For the text-containing cell, return its midpoint in (x, y) coordinate format. 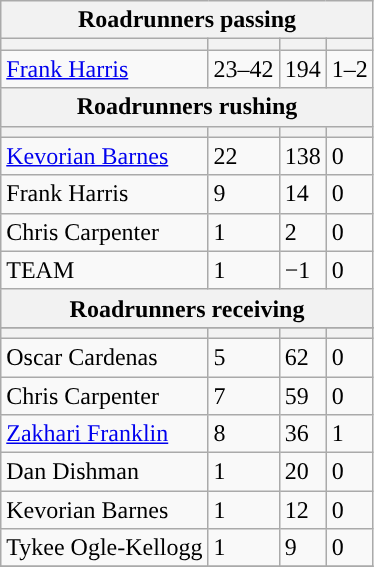
20 (302, 472)
59 (302, 395)
TEAM (104, 270)
Zakhari Franklin (104, 434)
2 (302, 232)
23–42 (244, 69)
36 (302, 434)
14 (302, 194)
Tykee Ogle-Kellogg (104, 548)
−1 (302, 270)
5 (244, 357)
Dan Dishman (104, 472)
194 (302, 69)
Roadrunners receiving (188, 308)
Roadrunners passing (188, 20)
138 (302, 156)
Roadrunners rushing (188, 107)
1–2 (350, 69)
22 (244, 156)
8 (244, 434)
62 (302, 357)
Oscar Cardenas (104, 357)
7 (244, 395)
12 (302, 510)
